From the cell containing the given text, extract its center point as [x, y] coordinate. 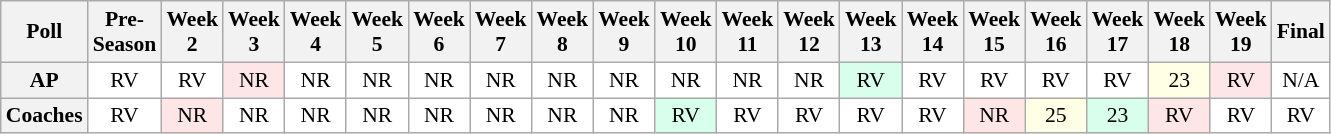
Week13 [871, 32]
N/A [1301, 80]
Week4 [316, 32]
Coaches [44, 116]
Week3 [254, 32]
Week12 [809, 32]
AP [44, 80]
Week6 [439, 32]
Week10 [686, 32]
Week19 [1241, 32]
25 [1056, 116]
Week16 [1056, 32]
Week18 [1179, 32]
Week14 [933, 32]
Week5 [377, 32]
Pre-Season [125, 32]
Week17 [1118, 32]
Week7 [501, 32]
Final [1301, 32]
Week2 [192, 32]
Poll [44, 32]
Week15 [994, 32]
Week8 [562, 32]
Week9 [624, 32]
Week11 [748, 32]
